Identify which cell holds the provided text, then report its [x, y] central coordinate. 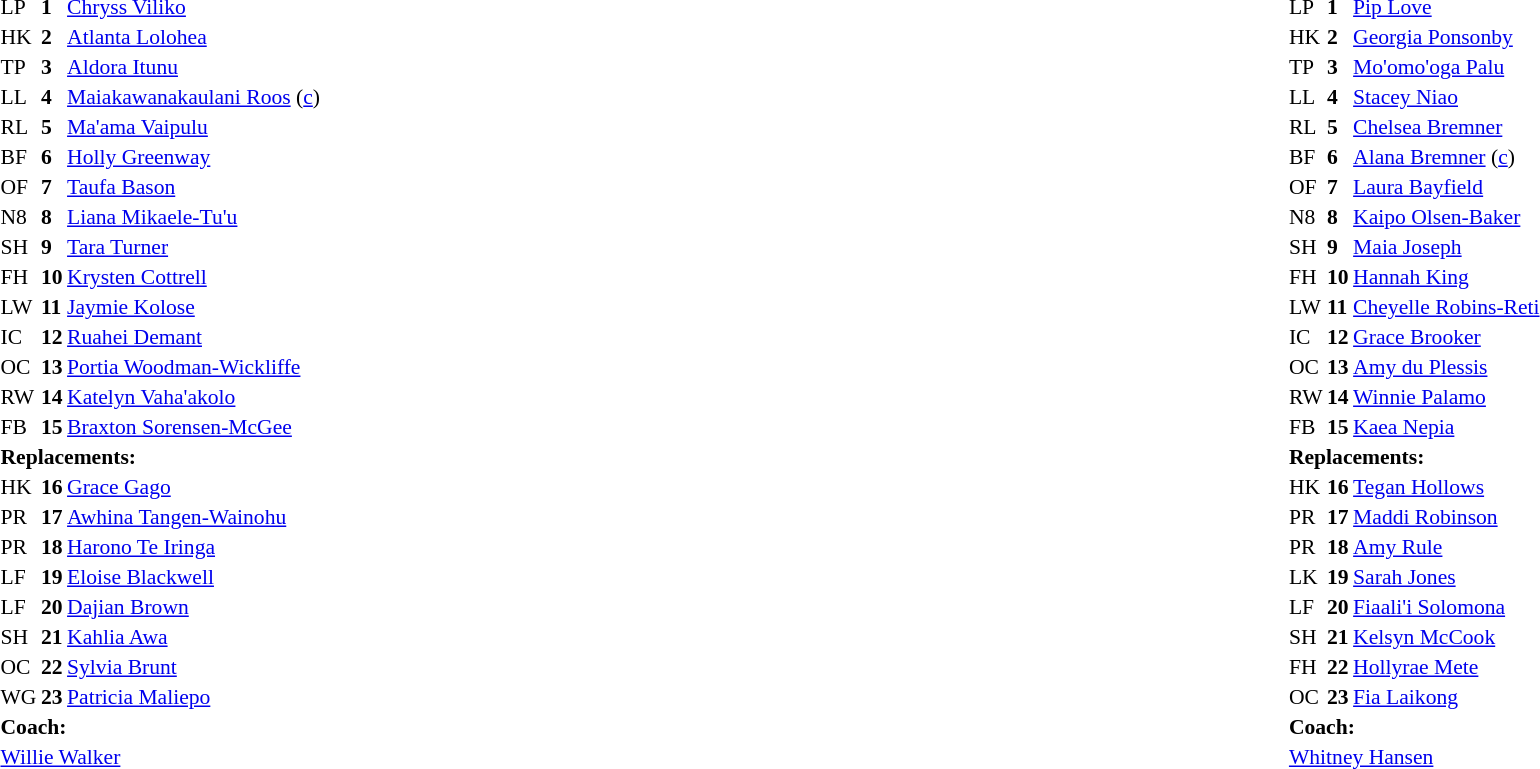
Aldora Itunu [194, 67]
Patricia Maliepo [194, 697]
BF [1306, 157]
Katelyn Vaha'akolo [194, 397]
Ruahei Demant [194, 337]
Braxton Sorensen-McGee [194, 427]
RL [1306, 127]
Maiakawanakaulani Roos (c) [194, 97]
OF [1306, 187]
Eloise Blackwell [194, 577]
Jaymie Kolose [194, 307]
Sylvia Brunt [194, 667]
Holly Greenway [194, 157]
Taufa Bason [194, 187]
LK [1306, 577]
Krysten Cottrell [194, 277]
LW [1306, 307]
LF [1306, 607]
Grace Gago [194, 487]
Portia Woodman-Wickliffe [194, 367]
Ma'ama Vaipulu [194, 127]
Harono Te Iringa [194, 547]
Liana Mikaele-Tu'u [194, 217]
Atlanta Lolohea [194, 37]
LL [1306, 97]
Dajian Brown [194, 607]
FB [1306, 427]
Kahlia Awa [194, 637]
TP [1306, 67]
N8 [1306, 217]
Tara Turner [194, 247]
RW [1306, 397]
Awhina Tangen-Wainohu [194, 517]
IC [1306, 337]
